Find where the given text appears and provide that cell's center as [X, Y] coordinate. 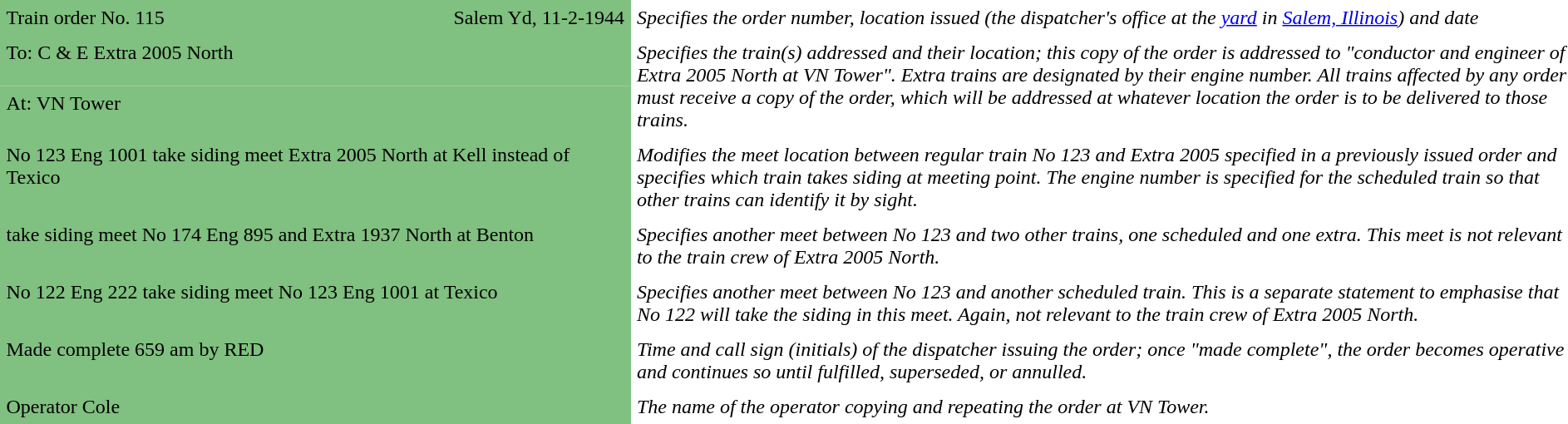
No 123 Eng 1001 take siding meet Extra 2005 North at Kell instead of Texico [315, 177]
At: VN Tower [315, 112]
Made complete 659 am by RED [315, 361]
To: C & E Extra 2005 North [315, 61]
No 122 Eng 222 take siding meet No 123 Eng 1001 at Texico [315, 303]
Operator Cole [315, 407]
Salem Yd, 11-2-1944 [467, 17]
take siding meet No 174 Eng 895 and Extra 1937 North at Benton [315, 246]
Train order No. 115 [152, 17]
